Identify which cell holds the provided text, then report its [x, y] central coordinate. 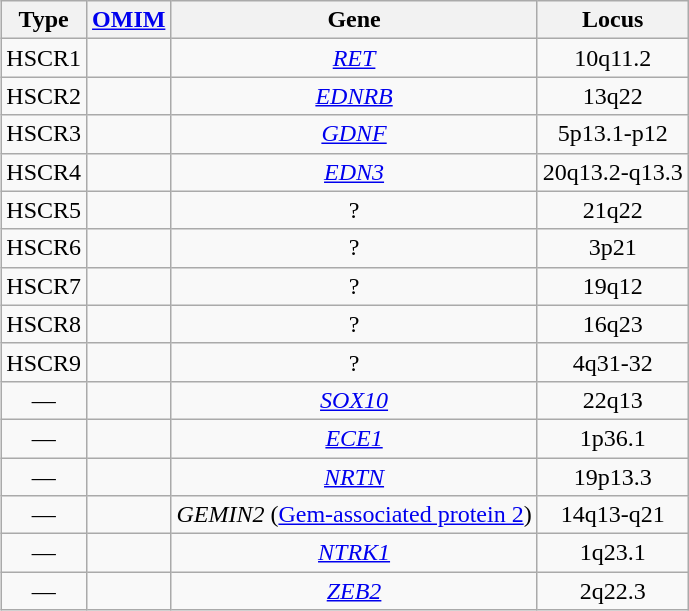
10q11.2 [612, 58]
ECE1 [354, 438]
Gene [354, 20]
5p13.1-p12 [612, 134]
HSCR8 [44, 324]
OMIM [129, 20]
13q22 [612, 96]
21q22 [612, 210]
ZEB2 [354, 591]
HSCR9 [44, 362]
NTRK1 [354, 553]
EDN3 [354, 172]
22q13 [612, 400]
HSCR4 [44, 172]
GEMIN2 (Gem-associated protein 2) [354, 515]
19q12 [612, 286]
16q23 [612, 324]
HSCR2 [44, 96]
2q22.3 [612, 591]
GDNF [354, 134]
3p21 [612, 248]
20q13.2-q13.3 [612, 172]
NRTN [354, 477]
Type [44, 20]
HSCR3 [44, 134]
HSCR6 [44, 248]
RET [354, 58]
HSCR5 [44, 210]
14q13-q21 [612, 515]
HSCR7 [44, 286]
4q31-32 [612, 362]
EDNRB [354, 96]
1p36.1 [612, 438]
SOX10 [354, 400]
HSCR1 [44, 58]
19p13.3 [612, 477]
Locus [612, 20]
1q23.1 [612, 553]
